Search for the cell housing the specified text and yield its (X, Y) center coordinate. 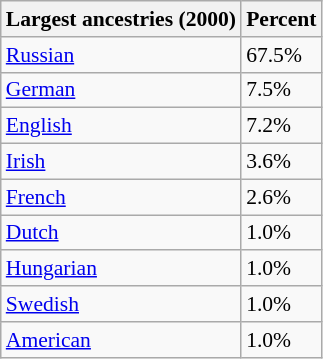
Largest ancestries (2000) (121, 19)
67.5% (281, 55)
2.6% (281, 197)
3.6% (281, 162)
Irish (121, 162)
German (121, 90)
American (121, 340)
Swedish (121, 304)
Russian (121, 55)
Percent (281, 19)
Hungarian (121, 269)
7.2% (281, 126)
English (121, 126)
7.5% (281, 90)
Dutch (121, 233)
French (121, 197)
